Provide the (x, y) coordinate of the cell's center where the given text is located.  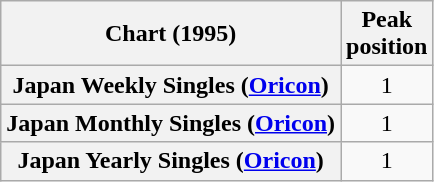
Japan Yearly Singles (Oricon) (171, 161)
Peakposition (387, 34)
Japan Weekly Singles (Oricon) (171, 85)
Japan Monthly Singles (Oricon) (171, 123)
Chart (1995) (171, 34)
